From the cell containing the given text, extract its center point as (x, y) coordinate. 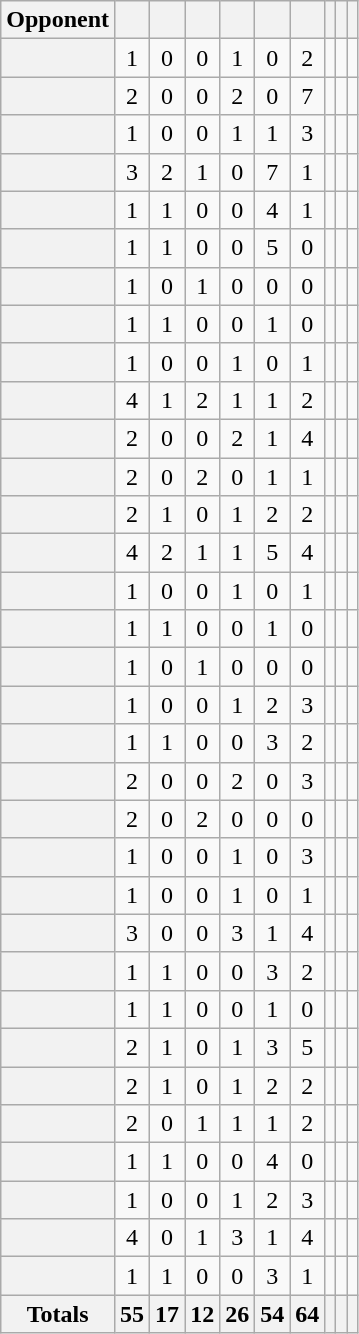
12 (202, 1314)
54 (272, 1314)
64 (308, 1314)
Opponent (58, 20)
Totals (58, 1314)
17 (168, 1314)
55 (132, 1314)
26 (238, 1314)
